Pinpoint the cell where the given text exists, returning its [x, y] midpoint coordinate. 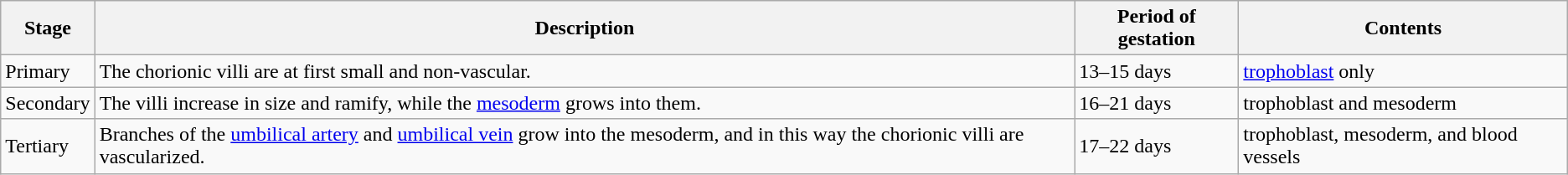
Branches of the umbilical artery and umbilical vein grow into the mesoderm, and in this way the chorionic villi are vascularized. [585, 146]
The chorionic villi are at first small and non-vascular. [585, 71]
Description [585, 28]
The villi increase in size and ramify, while the mesoderm grows into them. [585, 103]
16–21 days [1157, 103]
trophoblast and mesoderm [1403, 103]
17–22 days [1157, 146]
Secondary [48, 103]
Stage [48, 28]
trophoblast, mesoderm, and blood vessels [1403, 146]
trophoblast only [1403, 71]
13–15 days [1157, 71]
Contents [1403, 28]
Primary [48, 71]
Period of gestation [1157, 28]
Tertiary [48, 146]
